Provide the [X, Y] coordinate of the cell's center where the given text is located.  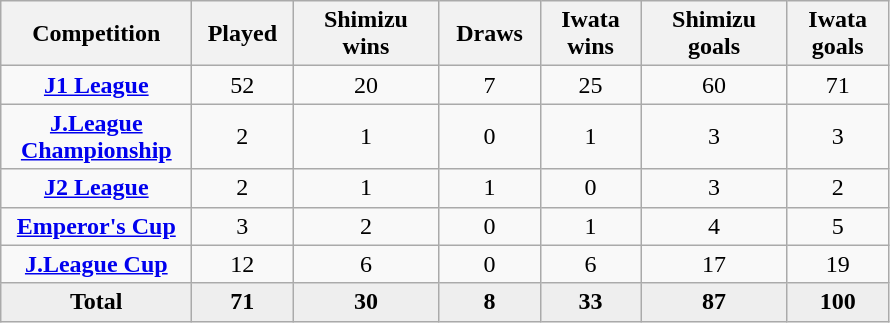
J.League Championship [96, 136]
J2 League [96, 188]
7 [490, 85]
100 [838, 302]
25 [590, 85]
8 [490, 302]
17 [714, 264]
5 [838, 226]
Emperor's Cup [96, 226]
4 [714, 226]
Shimizu wins [366, 34]
20 [366, 85]
33 [590, 302]
Played [242, 34]
J.League Cup [96, 264]
87 [714, 302]
Shimizu goals [714, 34]
Iwata goals [838, 34]
J1 League [96, 85]
Total [96, 302]
30 [366, 302]
Draws [490, 34]
52 [242, 85]
19 [838, 264]
12 [242, 264]
Iwata wins [590, 34]
60 [714, 85]
Competition [96, 34]
